Return (X, Y) of the center of cell containing provided text 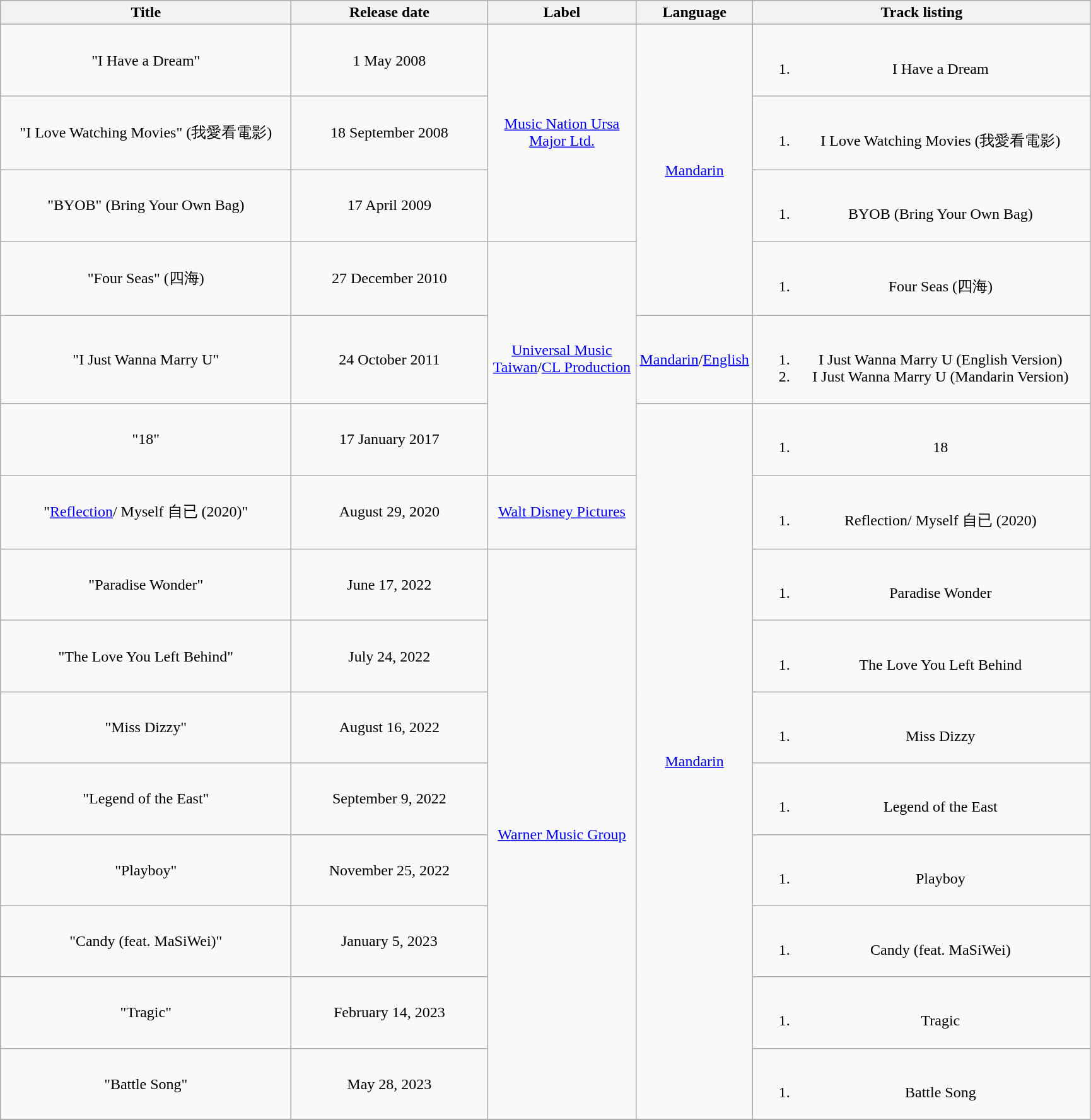
Mandarin/English (694, 359)
"Candy (feat. MaSiWei)" (146, 941)
1 May 2008 (390, 61)
18 September 2008 (390, 133)
"Reflection/ Myself 自已 (2020)" (146, 512)
Playboy (921, 870)
"I Just Wanna Marry U" (146, 359)
"BYOB" (Bring Your Own Bag) (146, 206)
"Paradise Wonder" (146, 585)
Label (562, 13)
27 December 2010 (390, 278)
18 (921, 439)
"Tragic" (146, 1013)
Release date (390, 13)
"Battle Song" (146, 1083)
Battle Song (921, 1083)
17 April 2009 (390, 206)
August 16, 2022 (390, 728)
"Legend of the East" (146, 798)
24 October 2011 (390, 359)
Paradise Wonder (921, 585)
November 25, 2022 (390, 870)
Walt Disney Pictures (562, 512)
"Miss Dizzy" (146, 728)
"Four Seas" (四海) (146, 278)
The Love You Left Behind (921, 656)
Tragic (921, 1013)
Four Seas (四海) (921, 278)
"18" (146, 439)
Language (694, 13)
June 17, 2022 (390, 585)
February 14, 2023 (390, 1013)
"Playboy" (146, 870)
Track listing (921, 13)
"The Love You Left Behind" (146, 656)
"I Love Watching Movies" (我愛看電影) (146, 133)
Warner Music Group (562, 834)
17 January 2017 (390, 439)
Music Nation Ursa Major Ltd. (562, 133)
May 28, 2023 (390, 1083)
I Have a Dream (921, 61)
August 29, 2020 (390, 512)
Miss Dizzy (921, 728)
July 24, 2022 (390, 656)
Universal Music Taiwan/CL Production (562, 358)
September 9, 2022 (390, 798)
BYOB (Bring Your Own Bag) (921, 206)
Reflection/ Myself 自已 (2020) (921, 512)
I Just Wanna Marry U (English Version)I Just Wanna Marry U (Mandarin Version) (921, 359)
January 5, 2023 (390, 941)
"I Have a Dream" (146, 61)
Candy (feat. MaSiWei) (921, 941)
Legend of the East (921, 798)
I Love Watching Movies (我愛看電影) (921, 133)
Title (146, 13)
